Locate the cell with the specified text and output its (X, Y) center coordinate. 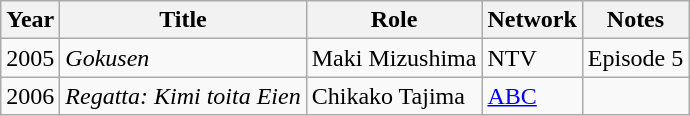
Title (183, 20)
Chikako Tajima (394, 96)
Network (532, 20)
2005 (30, 58)
Gokusen (183, 58)
Episode 5 (635, 58)
NTV (532, 58)
2006 (30, 96)
Maki Mizushima (394, 58)
Notes (635, 20)
ABC (532, 96)
Regatta: Kimi toita Eien (183, 96)
Year (30, 20)
Role (394, 20)
